Determine the (x, y) coordinate at the center of the cell enclosing the given text.  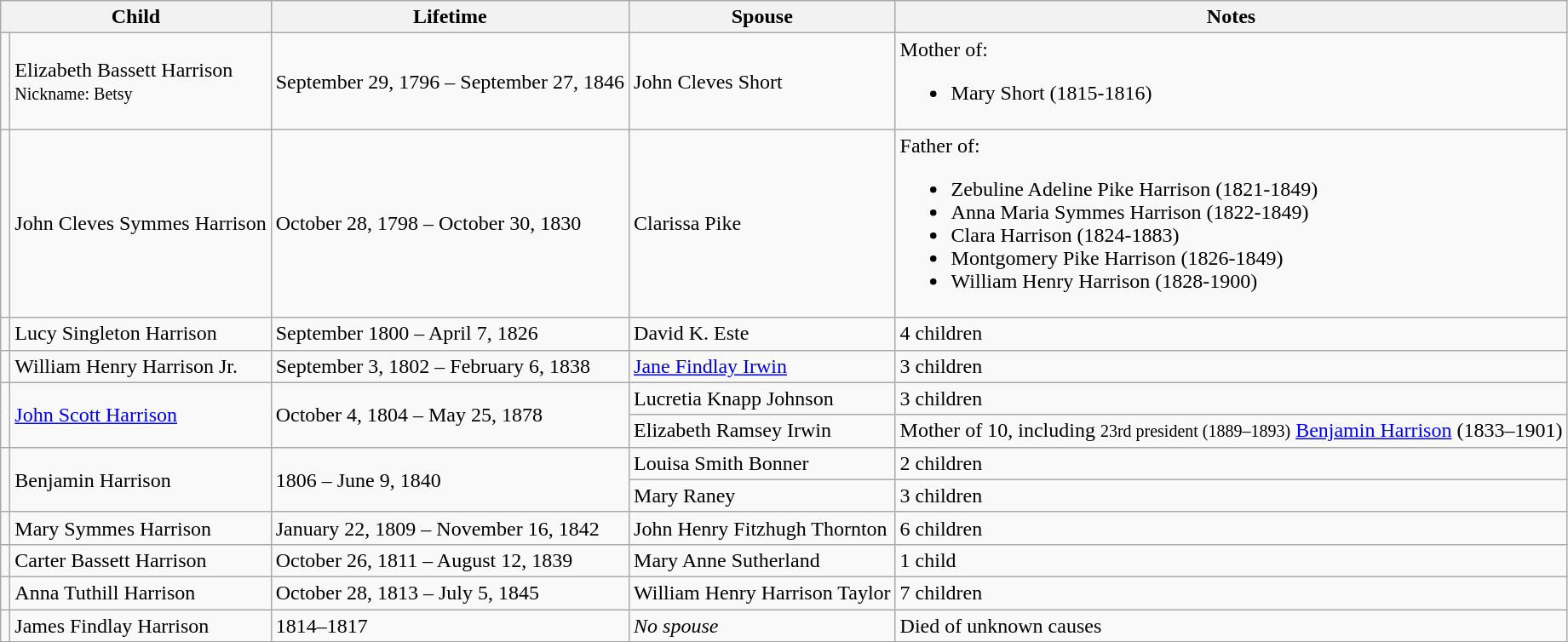
Mother of 10, including 23rd president (1889–1893) Benjamin Harrison (1833–1901) (1232, 431)
Spouse (763, 17)
1806 – June 9, 1840 (450, 479)
James Findlay Harrison (141, 626)
Lucy Singleton Harrison (141, 334)
Louisa Smith Bonner (763, 463)
Elizabeth Ramsey Irwin (763, 431)
John Cleves Short (763, 82)
David K. Este (763, 334)
Lucretia Knapp Johnson (763, 398)
Child (136, 17)
John Henry Fitzhugh Thornton (763, 528)
January 22, 1809 – November 16, 1842 (450, 528)
1814–1817 (450, 626)
Notes (1232, 17)
Carter Bassett Harrison (141, 560)
No spouse (763, 626)
Mary Symmes Harrison (141, 528)
September 29, 1796 – September 27, 1846 (450, 82)
Jane Findlay Irwin (763, 366)
October 26, 1811 – August 12, 1839 (450, 560)
John Scott Harrison (141, 415)
Clarissa Pike (763, 223)
September 1800 – April 7, 1826 (450, 334)
William Henry Harrison Taylor (763, 593)
October 4, 1804 – May 25, 1878 (450, 415)
Died of unknown causes (1232, 626)
4 children (1232, 334)
Mary Raney (763, 496)
Lifetime (450, 17)
October 28, 1798 – October 30, 1830 (450, 223)
6 children (1232, 528)
October 28, 1813 – July 5, 1845 (450, 593)
Mother of:Mary Short (1815-1816) (1232, 82)
Anna Tuthill Harrison (141, 593)
Mary Anne Sutherland (763, 560)
2 children (1232, 463)
7 children (1232, 593)
September 3, 1802 – February 6, 1838 (450, 366)
Benjamin Harrison (141, 479)
1 child (1232, 560)
John Cleves Symmes Harrison (141, 223)
William Henry Harrison Jr. (141, 366)
Elizabeth Bassett HarrisonNickname: Betsy (141, 82)
